Identify which cell holds the provided text, then report its [X, Y] central coordinate. 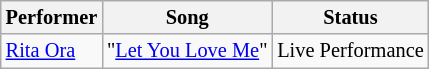
Performer [52, 17]
Rita Ora [52, 51]
Live Performance [350, 51]
Song [187, 17]
Status [350, 17]
"Let You Love Me" [187, 51]
